Identify which cell holds the provided text, then report its (x, y) central coordinate. 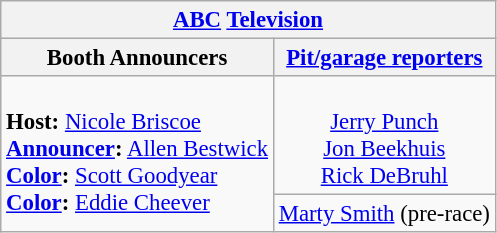
Pit/garage reporters (384, 58)
Booth Announcers (138, 58)
ABC Television (248, 20)
Jerry PunchJon BeekhuisRick DeBruhl (384, 136)
Marty Smith (pre-race) (384, 214)
Host: Nicole Briscoe Announcer: Allen Bestwick Color: Scott Goodyear Color: Eddie Cheever (138, 154)
